Scan for the cell matching the given text and deliver its (x, y) coordinate at center. 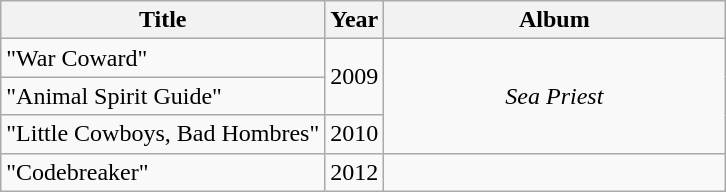
"War Coward" (163, 58)
Album (554, 20)
2010 (354, 134)
"Little Cowboys, Bad Hombres" (163, 134)
"Codebreaker" (163, 172)
"Animal Spirit Guide" (163, 96)
Title (163, 20)
Sea Priest (554, 96)
2009 (354, 77)
Year (354, 20)
2012 (354, 172)
